Find where the given text appears and provide that cell's center as [x, y] coordinate. 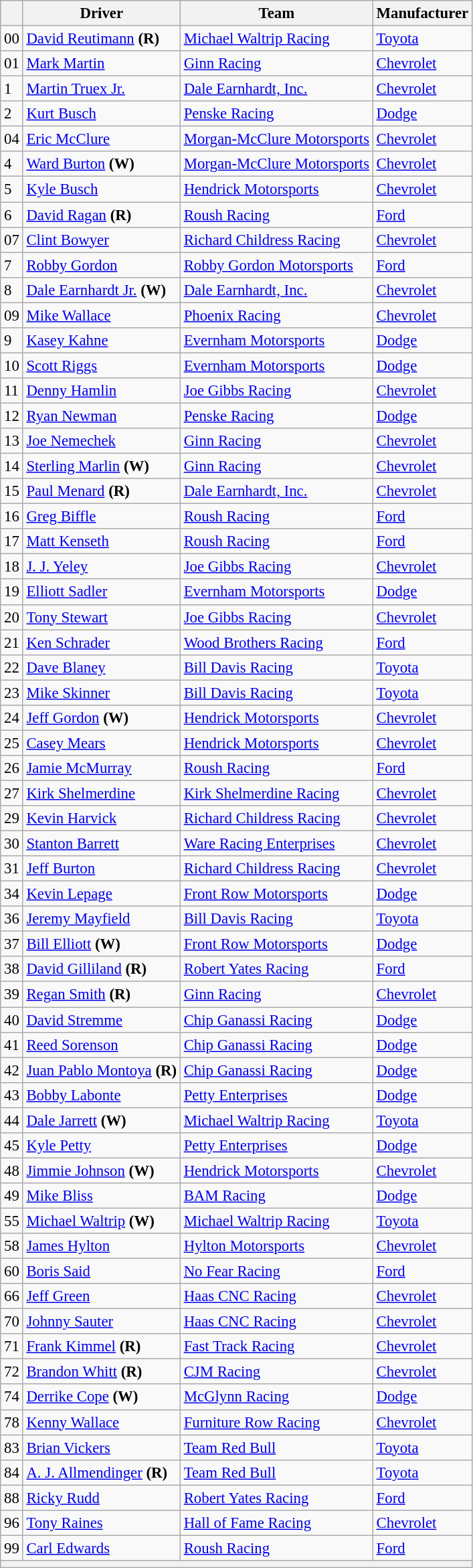
Robby Gordon Motorsports [276, 265]
17 [12, 541]
99 [12, 1548]
4 [12, 164]
Team [276, 13]
Elliott Sadler [102, 592]
42 [12, 1070]
Driver [102, 13]
Jimmie Johnson (W) [102, 1170]
David Gilliland (R) [102, 970]
Tony Stewart [102, 617]
Greg Biffle [102, 517]
Regan Smith (R) [102, 994]
19 [12, 592]
Phoenix Racing [276, 315]
A. J. Allmendinger (R) [102, 1472]
Carl Edwards [102, 1548]
24 [12, 718]
66 [12, 1296]
26 [12, 768]
David Stremme [102, 1020]
Mark Martin [102, 64]
Kevin Harvick [102, 818]
43 [12, 1095]
29 [12, 818]
20 [12, 617]
2 [12, 114]
David Reutimann (R) [102, 39]
83 [12, 1448]
Joe Nemechek [102, 441]
Kevin Lepage [102, 894]
25 [12, 743]
CJM Racing [276, 1372]
Manufacturer [422, 13]
15 [12, 491]
Frank Kimmel (R) [102, 1346]
Reed Sorenson [102, 1045]
09 [12, 315]
21 [12, 642]
Ward Burton (W) [102, 164]
Robby Gordon [102, 265]
Stanton Barrett [102, 844]
49 [12, 1196]
04 [12, 139]
7 [12, 265]
Ryan Newman [102, 416]
84 [12, 1472]
01 [12, 64]
8 [12, 290]
60 [12, 1272]
45 [12, 1146]
Dale Earnhardt Jr. (W) [102, 290]
Scott Riggs [102, 365]
Ken Schrader [102, 642]
Mike Skinner [102, 693]
Mike Bliss [102, 1196]
Kenny Wallace [102, 1422]
Kyle Busch [102, 189]
88 [12, 1498]
Jamie McMurray [102, 768]
Jeff Green [102, 1296]
Jeff Burton [102, 869]
David Ragan (R) [102, 215]
40 [12, 1020]
Matt Kenseth [102, 541]
11 [12, 391]
Jeremy Mayfield [102, 919]
07 [12, 240]
71 [12, 1346]
78 [12, 1422]
30 [12, 844]
McGlynn Racing [276, 1397]
James Hylton [102, 1246]
Sterling Marlin (W) [102, 466]
44 [12, 1120]
Kirk Shelmerdine Racing [276, 793]
Boris Said [102, 1272]
14 [12, 466]
31 [12, 869]
Martin Truex Jr. [102, 89]
Tony Raines [102, 1523]
Casey Mears [102, 743]
22 [12, 667]
27 [12, 793]
Mike Wallace [102, 315]
Clint Bowyer [102, 240]
Brandon Whitt (R) [102, 1372]
Bobby Labonte [102, 1095]
41 [12, 1045]
1 [12, 89]
Dale Jarrett (W) [102, 1120]
58 [12, 1246]
Johnny Sauter [102, 1322]
37 [12, 944]
BAM Racing [276, 1196]
Brian Vickers [102, 1448]
13 [12, 441]
Kyle Petty [102, 1146]
Eric McClure [102, 139]
39 [12, 994]
48 [12, 1170]
74 [12, 1397]
9 [12, 341]
00 [12, 39]
Michael Waltrip (W) [102, 1221]
Kasey Kahne [102, 341]
Furniture Row Racing [276, 1422]
55 [12, 1221]
12 [12, 416]
16 [12, 517]
Dave Blaney [102, 667]
Juan Pablo Montoya (R) [102, 1070]
Bill Elliott (W) [102, 944]
96 [12, 1523]
34 [12, 894]
J. J. Yeley [102, 567]
10 [12, 365]
70 [12, 1322]
Paul Menard (R) [102, 491]
Kirk Shelmerdine [102, 793]
Derrike Cope (W) [102, 1397]
Jeff Gordon (W) [102, 718]
Ware Racing Enterprises [276, 844]
18 [12, 567]
Kurt Busch [102, 114]
No Fear Racing [276, 1272]
Ricky Rudd [102, 1498]
5 [12, 189]
Denny Hamlin [102, 391]
38 [12, 970]
72 [12, 1372]
6 [12, 215]
Fast Track Racing [276, 1346]
36 [12, 919]
Wood Brothers Racing [276, 642]
Hylton Motorsports [276, 1246]
23 [12, 693]
Hall of Fame Racing [276, 1523]
